Identify which cell holds the provided text, then report its (x, y) central coordinate. 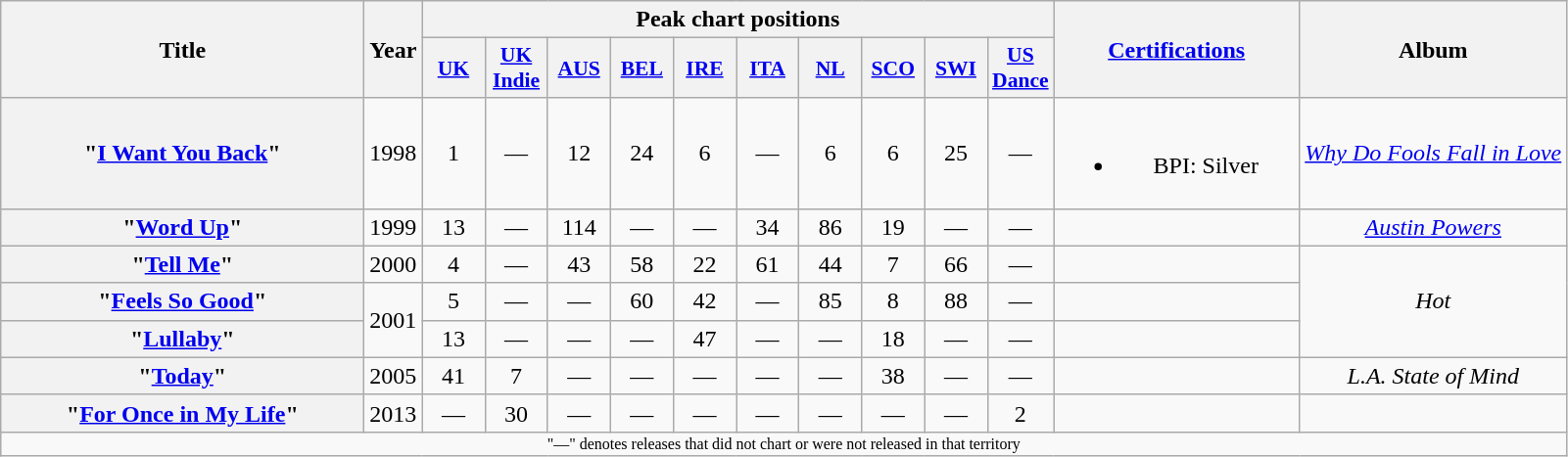
43 (579, 264)
Hot (1434, 301)
19 (893, 227)
BEL (641, 69)
38 (893, 376)
NL (831, 69)
"I Want You Back" (182, 153)
34 (768, 227)
5 (453, 301)
SWI (956, 69)
60 (641, 301)
41 (453, 376)
"Word Up" (182, 227)
UKIndie (516, 69)
2000 (394, 264)
88 (956, 301)
Title (182, 49)
UK (453, 69)
66 (956, 264)
"—" denotes releases that did not chart or were not released in that territory (784, 443)
USDance (1021, 69)
IRE (704, 69)
BPI: Silver (1177, 153)
30 (516, 413)
Peak chart positions (738, 20)
SCO (893, 69)
2001 (394, 320)
1999 (394, 227)
22 (704, 264)
114 (579, 227)
1998 (394, 153)
2013 (394, 413)
AUS (579, 69)
ITA (768, 69)
Austin Powers (1434, 227)
"Feels So Good" (182, 301)
61 (768, 264)
4 (453, 264)
86 (831, 227)
12 (579, 153)
1 (453, 153)
L.A. State of Mind (1434, 376)
8 (893, 301)
2005 (394, 376)
2 (1021, 413)
Why Do Fools Fall in Love (1434, 153)
Year (394, 49)
42 (704, 301)
25 (956, 153)
"Lullaby" (182, 339)
47 (704, 339)
85 (831, 301)
44 (831, 264)
Certifications (1177, 49)
58 (641, 264)
"Tell Me" (182, 264)
24 (641, 153)
Album (1434, 49)
18 (893, 339)
"Today" (182, 376)
"For Once in My Life" (182, 413)
